Output the (X, Y) coordinate of the center of the cell containing the given text.  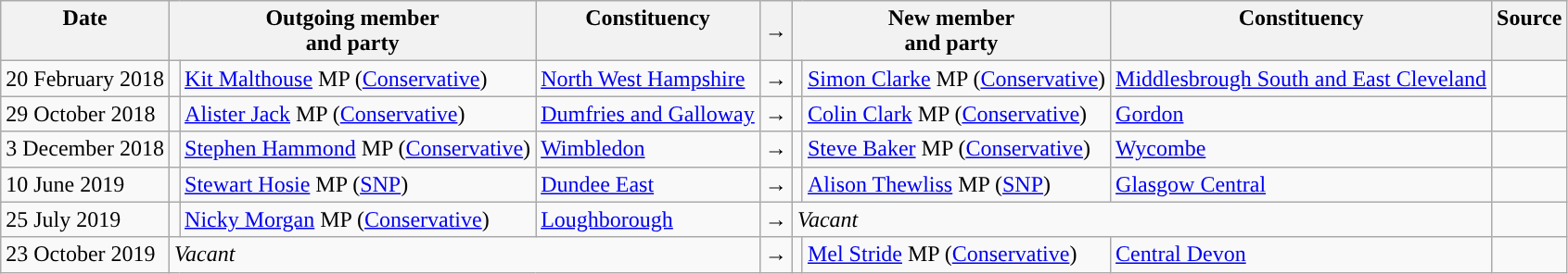
Loughborough (648, 219)
Wycombe (1302, 149)
Mel Stride MP (Conservative) (956, 255)
Dundee East (648, 184)
Wimbledon (648, 149)
10 June 2019 (85, 184)
Stephen Hammond MP (Conservative) (358, 149)
North West Hampshire (648, 79)
25 July 2019 (85, 219)
29 October 2018 (85, 114)
3 December 2018 (85, 149)
Gordon (1302, 114)
Alister Jack MP (Conservative) (358, 114)
Date (85, 31)
Simon Clarke MP (Conservative) (956, 79)
Stewart Hosie MP (SNP) (358, 184)
20 February 2018 (85, 79)
Nicky Morgan MP (Conservative) (358, 219)
Outgoing memberand party (352, 31)
Central Devon (1302, 255)
New memberand party (951, 31)
Colin Clark MP (Conservative) (956, 114)
23 October 2019 (85, 255)
Alison Thewliss MP (SNP) (956, 184)
Glasgow Central (1302, 184)
Dumfries and Galloway (648, 114)
Steve Baker MP (Conservative) (956, 149)
Middlesbrough South and East Cleveland (1302, 79)
Source (1530, 31)
Kit Malthouse MP (Conservative) (358, 79)
